Locate the cell with the specified text and output its (x, y) center coordinate. 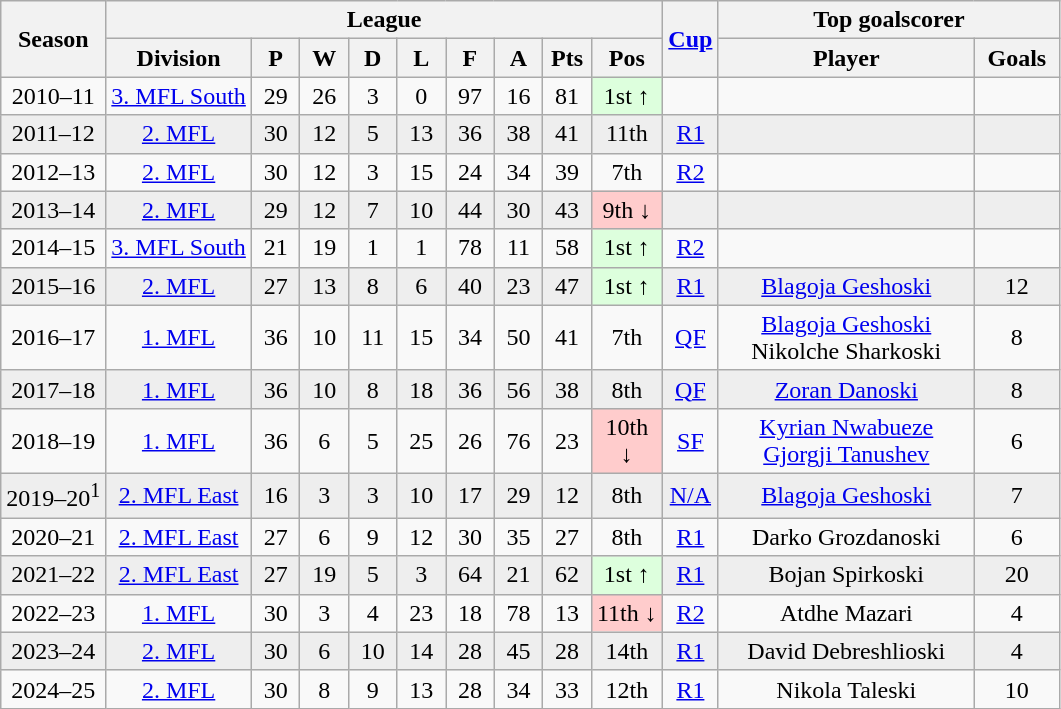
Season (54, 39)
97 (470, 96)
40 (470, 286)
64 (470, 575)
62 (568, 575)
2014–15 (54, 248)
2019–201 (54, 496)
33 (568, 689)
2016–17 (54, 338)
35 (518, 537)
56 (518, 389)
Blagoja GeshoskiNikolche Sharkoski (846, 338)
Goals (1016, 58)
76 (518, 440)
25 (422, 440)
SF (690, 440)
2011–12 (54, 134)
Cup (690, 39)
League (384, 20)
Player (846, 58)
2021–22 (54, 575)
47 (568, 286)
Nikola Taleski (846, 689)
2024–25 (54, 689)
2013–14 (54, 210)
P (276, 58)
Zoran Danoski (846, 389)
D (372, 58)
David Debreshlioski (846, 651)
Darko Grozdanoski (846, 537)
50 (518, 338)
11th (626, 134)
2017–18 (54, 389)
Atdhe Mazari (846, 613)
2018–19 (54, 440)
9th ↓ (626, 210)
11th ↓ (626, 613)
14 (422, 651)
39 (568, 172)
W (324, 58)
2012–13 (54, 172)
24 (470, 172)
N/A (690, 496)
17 (470, 496)
2023–24 (54, 651)
2020–21 (54, 537)
Pos (626, 58)
20 (1016, 575)
L (422, 58)
0 (422, 96)
43 (568, 210)
58 (568, 248)
F (470, 58)
A (518, 58)
12th (626, 689)
Division (179, 58)
Kyrian NwabuezeGjorgji Tanushev (846, 440)
14th (626, 651)
81 (568, 96)
44 (470, 210)
2022–23 (54, 613)
Top goalscorer (888, 20)
Pts (568, 58)
45 (518, 651)
2015–16 (54, 286)
10th ↓ (626, 440)
Bojan Spirkoski (846, 575)
2010–11 (54, 96)
